Search for the cell housing the specified text and yield its (x, y) center coordinate. 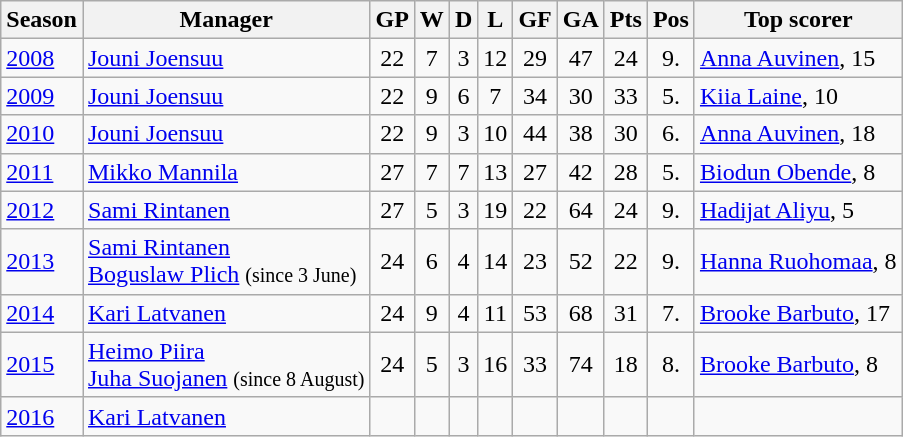
47 (580, 58)
8. (670, 364)
31 (626, 313)
2014 (42, 313)
GP (392, 20)
Season (42, 20)
Sami Rintanen Boguslaw Plich (since 3 June) (226, 262)
44 (535, 134)
42 (580, 172)
2009 (42, 96)
10 (496, 134)
12 (496, 58)
68 (580, 313)
Sami Rintanen (226, 210)
14 (496, 262)
GA (580, 20)
2011 (42, 172)
74 (580, 364)
2012 (42, 210)
13 (496, 172)
23 (535, 262)
19 (496, 210)
Brooke Barbuto, 17 (798, 313)
34 (535, 96)
Biodun Obende, 8 (798, 172)
2015 (42, 364)
52 (580, 262)
2008 (42, 58)
Pts (626, 20)
11 (496, 313)
W (432, 20)
38 (580, 134)
7. (670, 313)
Kiia Laine, 10 (798, 96)
Hanna Ruohomaa, 8 (798, 262)
53 (535, 313)
2013 (42, 262)
64 (580, 210)
Pos (670, 20)
Brooke Barbuto, 8 (798, 364)
6. (670, 134)
16 (496, 364)
Manager (226, 20)
28 (626, 172)
29 (535, 58)
18 (626, 364)
2016 (42, 416)
Anna Auvinen, 18 (798, 134)
Anna Auvinen, 15 (798, 58)
Hadijat Aliyu, 5 (798, 210)
D (463, 20)
Mikko Mannila (226, 172)
Heimo Piira Juha Suojanen (since 8 August) (226, 364)
Top scorer (798, 20)
L (496, 20)
2010 (42, 134)
GF (535, 20)
